Locate the cell with the specified text and output its (X, Y) center coordinate. 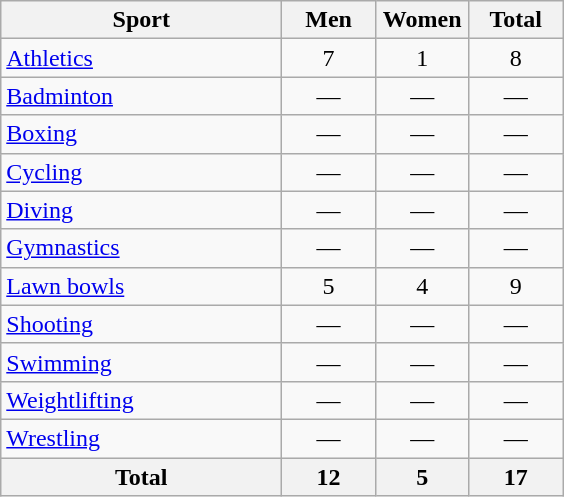
12 (329, 477)
9 (516, 286)
Shooting (142, 324)
Swimming (142, 362)
Men (329, 20)
7 (329, 58)
Athletics (142, 58)
8 (516, 58)
Badminton (142, 96)
Sport (142, 20)
Lawn bowls (142, 286)
Wrestling (142, 438)
Cycling (142, 172)
Diving (142, 210)
Women (422, 20)
Weightlifting (142, 400)
4 (422, 286)
1 (422, 58)
Boxing (142, 134)
17 (516, 477)
Gymnastics (142, 248)
